Determine the [X, Y] coordinate at the center of the cell enclosing the given text.  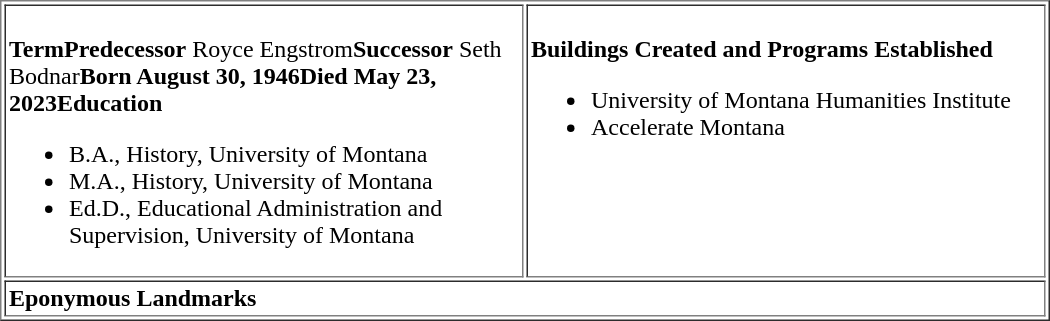
Eponymous Landmarks [524, 298]
Buildings Created and Programs EstablishedUniversity of Montana Humanities InstituteAccelerate Montana [786, 140]
